Extract the [x, y] coordinate from the center of the cell holding the provided text.  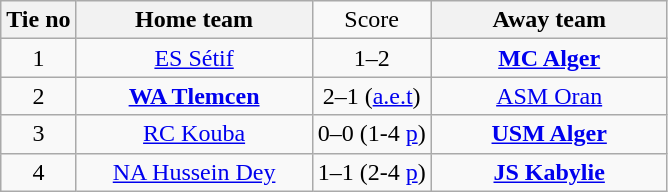
4 [38, 172]
JS Kabylie [549, 172]
USM Alger [549, 134]
1 [38, 58]
Away team [549, 20]
1–2 [372, 58]
3 [38, 134]
ES Sétif [194, 58]
Tie no [38, 20]
ASM Oran [549, 96]
MC Alger [549, 58]
Home team [194, 20]
0–0 (1-4 p) [372, 134]
WA Tlemcen [194, 96]
RC Kouba [194, 134]
Score [372, 20]
2 [38, 96]
1–1 (2-4 p) [372, 172]
2–1 (a.e.t) [372, 96]
NA Hussein Dey [194, 172]
